From the cell containing the given text, extract its center point as [x, y] coordinate. 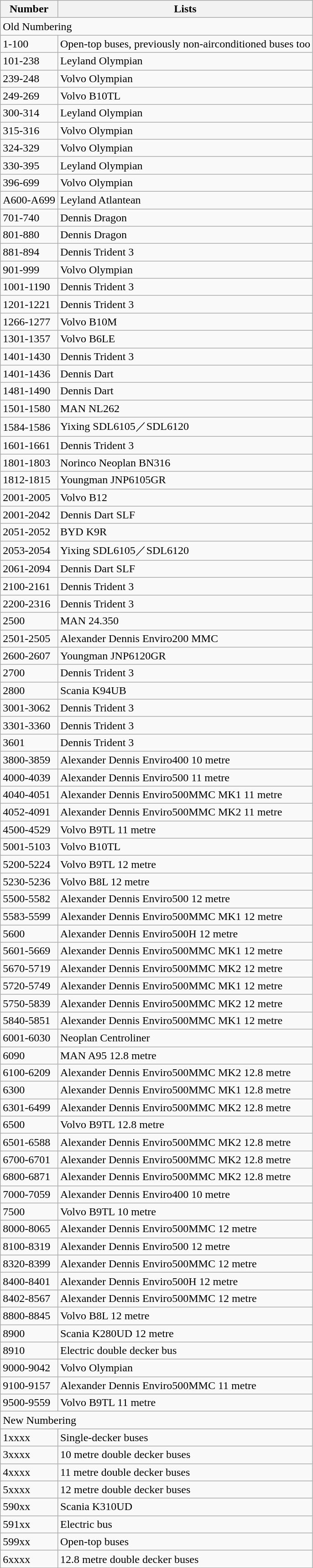
101-238 [29, 61]
Scania K310UD [185, 1507]
1266-1277 [29, 322]
1-100 [29, 44]
4000-4039 [29, 777]
New Numbering [157, 1420]
5583-5599 [29, 916]
8100-8319 [29, 1246]
6501-6588 [29, 1142]
4xxxx [29, 1472]
5200-5224 [29, 864]
Electric bus [185, 1524]
Volvo B6LE [185, 339]
Alexander Dennis Enviro500MMC MK2 11 metre [185, 812]
9500-9559 [29, 1403]
801-880 [29, 235]
1201-1221 [29, 304]
11 metre double decker buses [185, 1472]
4040-4051 [29, 795]
2053-2054 [29, 550]
Lists [185, 9]
5720-5749 [29, 986]
6800-6871 [29, 1177]
1xxxx [29, 1437]
8000-8065 [29, 1229]
BYD K9R [185, 532]
6100-6209 [29, 1073]
Alexander Dennis Enviro200 MMC [185, 638]
1401-1430 [29, 356]
Volvo B9TL 10 metre [185, 1212]
2700 [29, 673]
Scania K94UB [185, 690]
1801-1803 [29, 463]
Open-top buses, previously non-airconditioned buses too [185, 44]
A600-A699 [29, 200]
6001-6030 [29, 1038]
5840-5851 [29, 1020]
Alexander Dennis Enviro500 11 metre [185, 777]
Neoplan Centroliner [185, 1038]
6500 [29, 1125]
2600-2607 [29, 656]
2001-2042 [29, 515]
5601-5669 [29, 951]
901-999 [29, 270]
Open-top buses [185, 1542]
881-894 [29, 252]
701-740 [29, 218]
Youngman JNP6120GR [185, 656]
Single-decker buses [185, 1437]
1301-1357 [29, 339]
3301-3360 [29, 725]
1401-1436 [29, 374]
8402-8567 [29, 1298]
7500 [29, 1212]
324-329 [29, 148]
2200-2316 [29, 604]
2100-2161 [29, 586]
5001-5103 [29, 847]
239-248 [29, 78]
5xxxx [29, 1490]
249-269 [29, 96]
7000-7059 [29, 1194]
3xxxx [29, 1455]
Old Numbering [157, 26]
2051-2052 [29, 532]
3601 [29, 742]
3001-3062 [29, 708]
12.8 metre double decker buses [185, 1559]
Electric double decker bus [185, 1351]
1812-1815 [29, 480]
5230-5236 [29, 882]
2061-2094 [29, 569]
8320-8399 [29, 1264]
Volvo B9TL 12.8 metre [185, 1125]
1584-1586 [29, 427]
300-314 [29, 113]
Volvo B9TL 12 metre [185, 864]
Leyland Atlantean [185, 200]
Alexander Dennis Enviro500MMC 11 metre [185, 1385]
2501-2505 [29, 638]
599xx [29, 1542]
6090 [29, 1056]
9100-9157 [29, 1385]
5750-5839 [29, 1003]
8900 [29, 1333]
Youngman JNP6105GR [185, 480]
Scania K280UD 12 metre [185, 1333]
8800-8845 [29, 1316]
5600 [29, 934]
MAN 24.350 [185, 621]
3800-3859 [29, 760]
Number [29, 9]
330-395 [29, 165]
315-316 [29, 131]
591xx [29, 1524]
10 metre double decker buses [185, 1455]
5500-5582 [29, 899]
MAN NL262 [185, 408]
Alexander Dennis Enviro500MMC MK1 11 metre [185, 795]
5670-5719 [29, 968]
Volvo B10M [185, 322]
8400-8401 [29, 1281]
590xx [29, 1507]
4500-4529 [29, 830]
6700-6701 [29, 1160]
1601-1661 [29, 445]
1501-1580 [29, 408]
Norinco Neoplan BN316 [185, 463]
6300 [29, 1090]
2500 [29, 621]
MAN A95 12.8 metre [185, 1056]
Alexander Dennis Enviro500MMC MK1 12.8 metre [185, 1090]
4052-4091 [29, 812]
Volvo B12 [185, 497]
6301-6499 [29, 1108]
8910 [29, 1351]
2800 [29, 690]
12 metre double decker buses [185, 1490]
9000-9042 [29, 1368]
6xxxx [29, 1559]
2001-2005 [29, 497]
1001-1190 [29, 287]
396-699 [29, 183]
1481-1490 [29, 391]
